Detect which cell encompasses the target text, then output its (x, y) center coordinate. 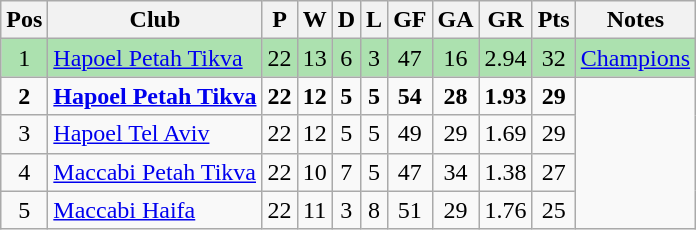
2.94 (506, 58)
10 (314, 172)
34 (456, 172)
11 (314, 210)
Notes (635, 20)
Pts (554, 20)
W (314, 20)
54 (410, 96)
Champions (635, 58)
1.93 (506, 96)
Hapoel Tel Aviv (155, 134)
D (346, 20)
13 (314, 58)
16 (456, 58)
GA (456, 20)
P (280, 20)
Maccabi Haifa (155, 210)
8 (374, 210)
4 (24, 172)
6 (346, 58)
1 (24, 58)
32 (554, 58)
GF (410, 20)
GR (506, 20)
49 (410, 134)
L (374, 20)
1.69 (506, 134)
Maccabi Petah Tikva (155, 172)
51 (410, 210)
25 (554, 210)
1.38 (506, 172)
27 (554, 172)
Pos (24, 20)
Club (155, 20)
28 (456, 96)
1.76 (506, 210)
2 (24, 96)
7 (346, 172)
